Return the (X, Y) coordinate for the center point of the cell that contains the specified text.  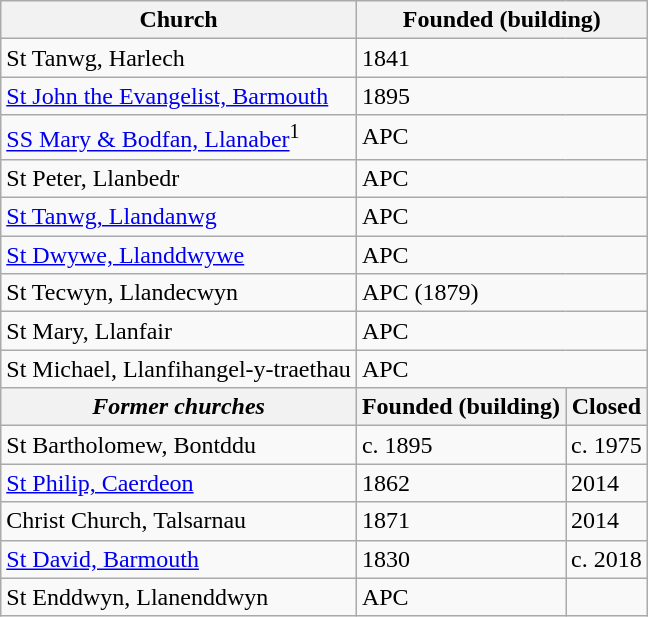
St John the Evangelist, Barmouth (179, 96)
1871 (460, 521)
Church (179, 20)
c. 1895 (460, 445)
c. 2018 (607, 559)
c. 1975 (607, 445)
Christ Church, Talsarnau (179, 521)
St Tanwg, Llandanwg (179, 217)
1862 (460, 483)
St Michael, Llanfihangel-y-traethau (179, 369)
Former churches (179, 407)
St Enddwyn, Llanenddwyn (179, 597)
Closed (607, 407)
St Philip, Caerdeon (179, 483)
St Tecwyn, Llandecwyn (179, 293)
1895 (502, 96)
St Mary, Llanfair (179, 331)
1830 (460, 559)
APC (1879) (502, 293)
1841 (502, 58)
St Tanwg, Harlech (179, 58)
St Peter, Llanbedr (179, 178)
SS Mary & Bodfan, Llanaber1 (179, 138)
St David, Barmouth (179, 559)
St Bartholomew, Bontddu (179, 445)
St Dwywe, Llanddwywe (179, 255)
